Capture the cell that displays the provided text and extract its [X, Y] central coordinate. 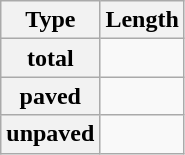
Type [50, 20]
total [50, 58]
Length [142, 20]
paved [50, 96]
unpaved [50, 134]
